Provide the [X, Y] coordinate of the cell's center where the given text is located.  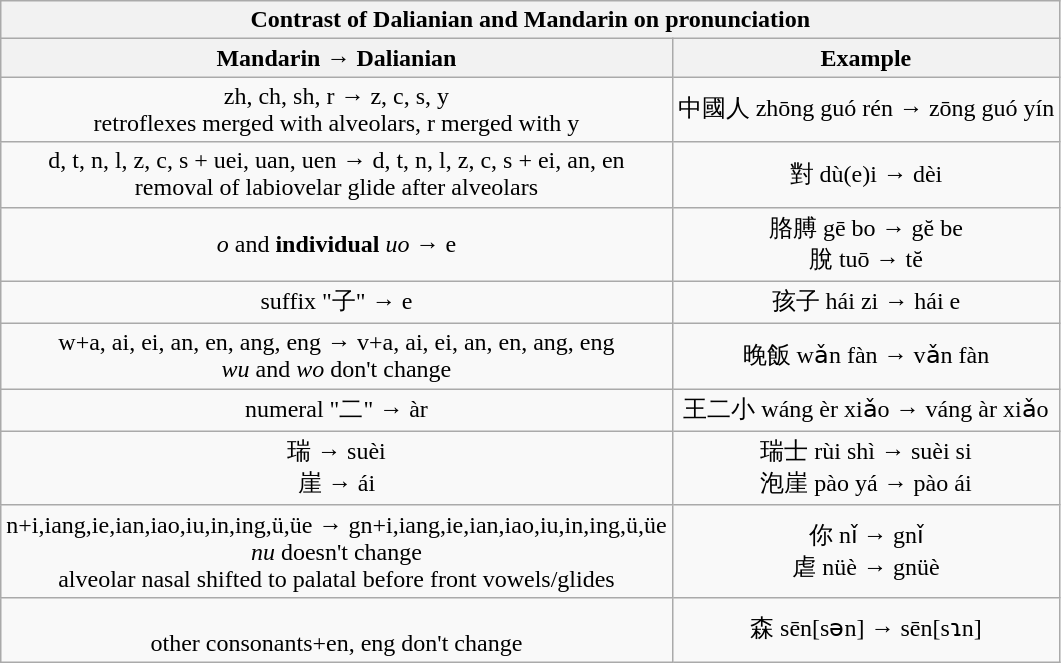
Contrast of Dalianian and Mandarin on pronunciation [530, 20]
Mandarin → Dalianian [336, 58]
n+i,iang,ie,ian,iao,iu,in,ing,ü,üe → gn+i,iang,ie,ian,iao,iu,in,ing,ü,üenu doesn't changealveolar nasal shifted to palatal before front vowels/glides [336, 551]
森 sēn[sən] → sēn[sɿn] [866, 630]
王二小 wáng èr xiǎo → váng àr xiǎo [866, 410]
對 dù(e)i → dèi [866, 174]
zh, ch, sh, r → z, c, s, yretroflexes merged with alveolars, r merged with y [336, 110]
w+a, ai, ei, an, en, ang, eng → v+a, ai, ei, an, en, ang, engwu and wo don't change [336, 356]
numeral "二" → àr [336, 410]
suffix "子" → e [336, 302]
孩子 hái zi → hái e [866, 302]
o and individual uo → e [336, 244]
胳膊 gē bo → gĕ be脫 tuō → tĕ [866, 244]
瑞 → suèi崖 → ái [336, 468]
other consonants+en, eng don't change [336, 630]
中國人 zhōng guó rén → zōng guó yín [866, 110]
d, t, n, l, z, c, s + uei, uan, uen → d, t, n, l, z, c, s + ei, an, enremoval of labiovelar glide after alveolars [336, 174]
Example [866, 58]
瑞士 rùi shì → suèi si泡崖 pào yá → pào ái [866, 468]
晚飯 wǎn fàn → vǎn fàn [866, 356]
你 nǐ → gnǐ虐 nüè → gnüè [866, 551]
